Scan for the cell matching the given text and deliver its (x, y) coordinate at center. 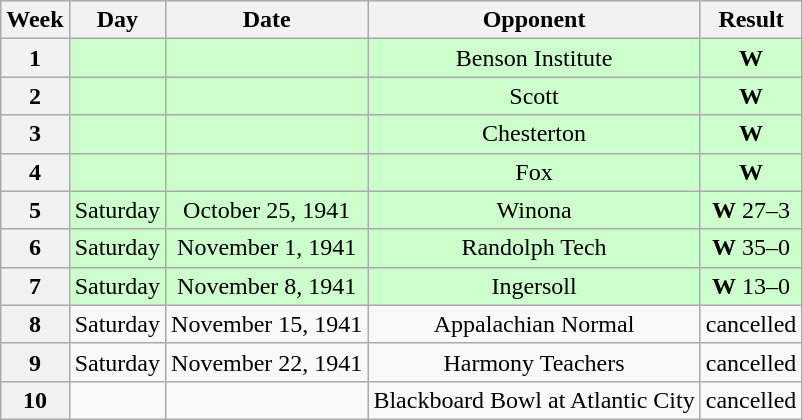
Scott (534, 96)
Randolph Tech (534, 248)
W 27–3 (751, 210)
November 15, 1941 (267, 324)
7 (35, 286)
1 (35, 58)
W 13–0 (751, 286)
November 8, 1941 (267, 286)
5 (35, 210)
10 (35, 400)
3 (35, 134)
9 (35, 362)
Fox (534, 172)
Week (35, 20)
4 (35, 172)
Day (117, 20)
Ingersoll (534, 286)
Benson Institute (534, 58)
October 25, 1941 (267, 210)
Blackboard Bowl at Atlantic City (534, 400)
Opponent (534, 20)
Chesterton (534, 134)
2 (35, 96)
W 35–0 (751, 248)
Harmony Teachers (534, 362)
November 1, 1941 (267, 248)
Winona (534, 210)
November 22, 1941 (267, 362)
Result (751, 20)
Appalachian Normal (534, 324)
8 (35, 324)
6 (35, 248)
Date (267, 20)
